Identify which cell holds the provided text, then report its (X, Y) central coordinate. 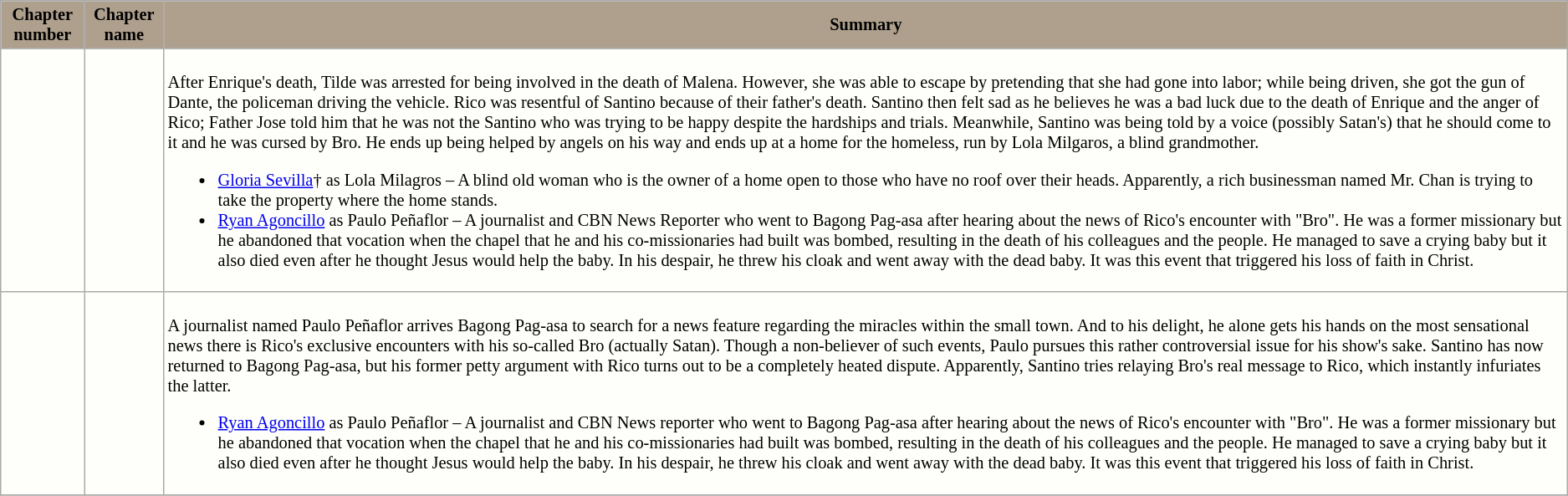
Chapter name (124, 24)
Chapter number (43, 24)
Summary (866, 24)
